Provide the (x, y) coordinate of the cell's center where the given text is located.  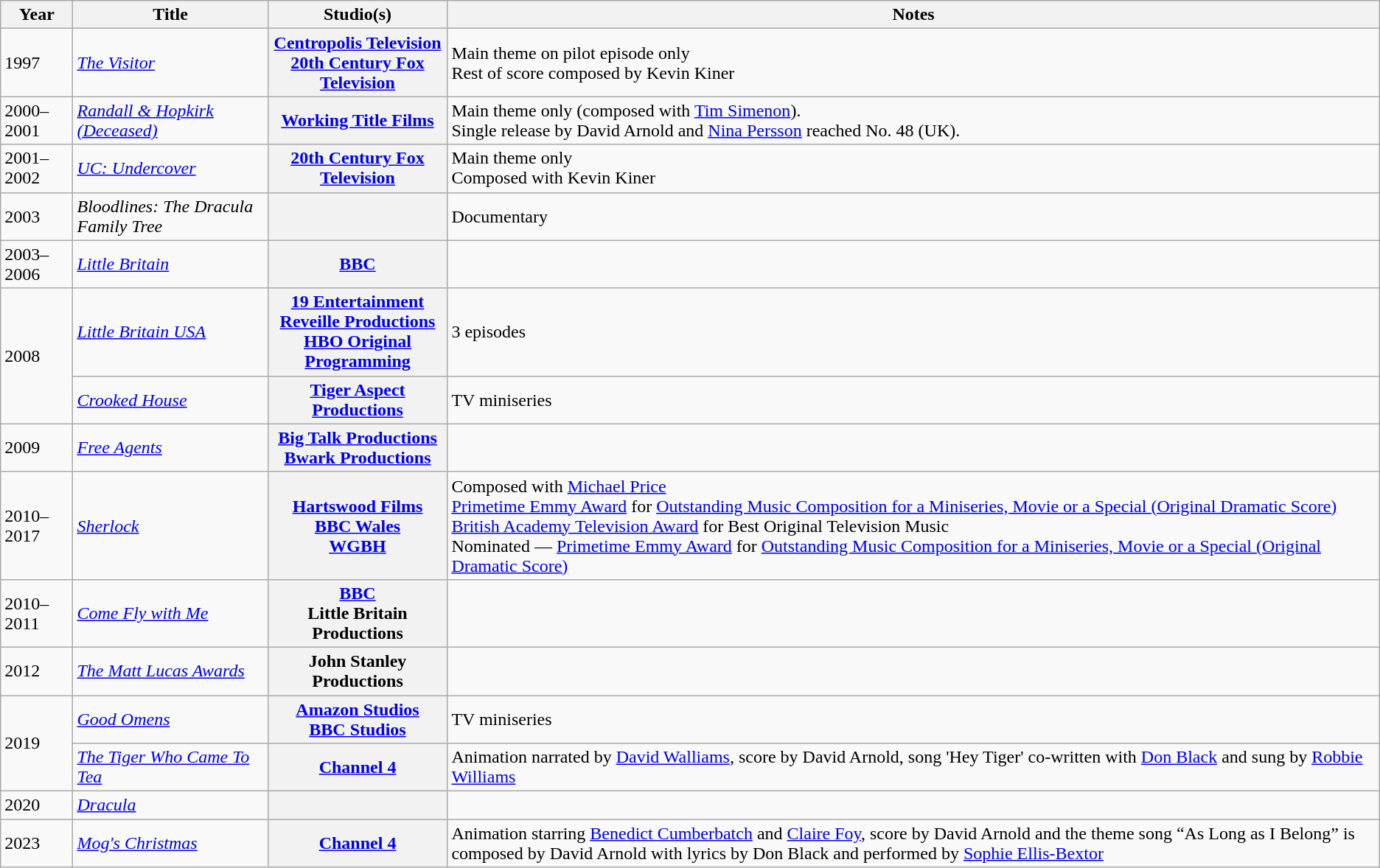
Studio(s) (358, 15)
2020 (37, 805)
Centropolis Television20th Century Fox Television (358, 63)
The Matt Lucas Awards (170, 671)
Amazon StudiosBBC Studios (358, 719)
2009 (37, 448)
3 episodes (913, 332)
Little Britain USA (170, 332)
2010–2011 (37, 613)
2019 (37, 743)
Title (170, 15)
Bloodlines: The Dracula Family Tree (170, 217)
2001–2002 (37, 168)
Come Fly with Me (170, 613)
Year (37, 15)
Animation narrated by David Walliams, score by David Arnold, song 'Hey Tiger' co-written with Don Black and sung by Robbie Williams (913, 768)
2012 (37, 671)
Hartswood FilmsBBC WalesWGBH (358, 525)
The Tiger Who Came To Tea (170, 768)
Notes (913, 15)
1997 (37, 63)
UC: Undercover (170, 168)
2000–2001 (37, 121)
The Visitor (170, 63)
19 EntertainmentReveille ProductionsHBO Original Programming (358, 332)
2003–2006 (37, 264)
John Stanley Productions (358, 671)
Little Britain (170, 264)
2023 (37, 843)
Main theme only (composed with Tim Simenon).Single release by David Arnold and Nina Persson reached No. 48 (UK). (913, 121)
Good Omens (170, 719)
Main theme on pilot episode onlyRest of score composed by Kevin Kiner (913, 63)
BBCLittle Britain Productions (358, 613)
Dracula (170, 805)
Working Title Films (358, 121)
Randall & Hopkirk (Deceased) (170, 121)
20th Century Fox Television (358, 168)
Mog's Christmas (170, 843)
2010–2017 (37, 525)
BBC (358, 264)
Sherlock (170, 525)
Crooked House (170, 399)
Big Talk ProductionsBwark Productions (358, 448)
Tiger Aspect Productions (358, 399)
2008 (37, 356)
Documentary (913, 217)
Main theme onlyComposed with Kevin Kiner (913, 168)
Free Agents (170, 448)
2003 (37, 217)
